For the text-containing cell, return its midpoint in (X, Y) coordinate format. 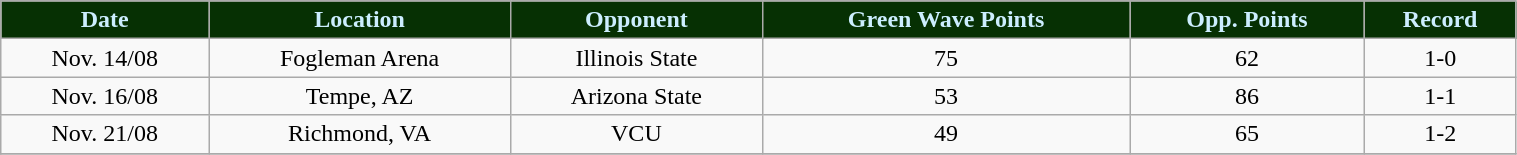
Nov. 16/08 (105, 96)
1-2 (1440, 134)
75 (946, 58)
49 (946, 134)
VCU (636, 134)
Tempe, AZ (360, 96)
Nov. 14/08 (105, 58)
Arizona State (636, 96)
53 (946, 96)
Date (105, 20)
Nov. 21/08 (105, 134)
Richmond, VA (360, 134)
Illinois State (636, 58)
Record (1440, 20)
Location (360, 20)
Fogleman Arena (360, 58)
1-1 (1440, 96)
Opp. Points (1247, 20)
62 (1247, 58)
1-0 (1440, 58)
65 (1247, 134)
Green Wave Points (946, 20)
86 (1247, 96)
Opponent (636, 20)
